Extract the (x, y) coordinate from the center of the cell holding the provided text.  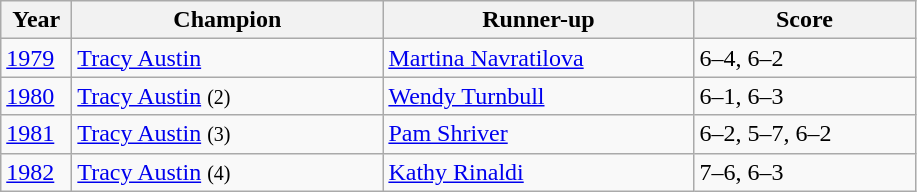
Champion (228, 20)
Tracy Austin (228, 58)
Tracy Austin (3) (228, 134)
6–2, 5–7, 6–2 (804, 134)
Martina Navratilova (538, 58)
1981 (36, 134)
Wendy Turnbull (538, 96)
Score (804, 20)
Year (36, 20)
Pam Shriver (538, 134)
Tracy Austin (4) (228, 172)
7–6, 6–3 (804, 172)
6–4, 6–2 (804, 58)
1979 (36, 58)
Runner-up (538, 20)
Tracy Austin (2) (228, 96)
Kathy Rinaldi (538, 172)
1980 (36, 96)
6–1, 6–3 (804, 96)
1982 (36, 172)
